Locate the cell with the specified text and output its (X, Y) center coordinate. 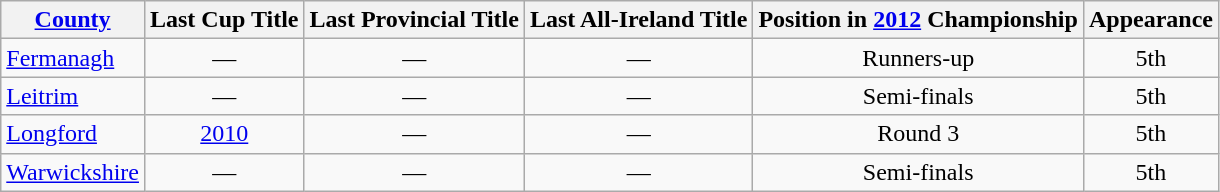
Last All-Ireland Title (638, 20)
Last Provincial Title (414, 20)
Runners-up (918, 58)
Leitrim (73, 96)
Last Cup Title (224, 20)
Warwickshire (73, 172)
Position in 2012 Championship (918, 20)
Longford (73, 134)
Appearance (1150, 20)
County (73, 20)
2010 (224, 134)
Round 3 (918, 134)
Fermanagh (73, 58)
